Return [x, y] of the center of cell containing provided text 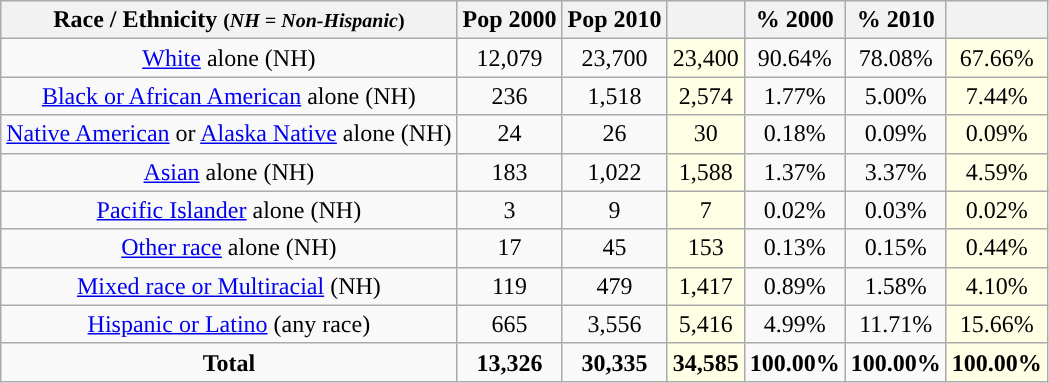
3,556 [614, 324]
White alone (NH) [229, 58]
23,700 [614, 58]
4.59% [996, 172]
0.44% [996, 248]
183 [510, 172]
Total [229, 362]
% 2000 [794, 20]
Mixed race or Multiracial (NH) [229, 286]
3 [510, 210]
Asian alone (NH) [229, 172]
4.10% [996, 286]
0.13% [794, 248]
1,518 [614, 96]
Pop 2000 [510, 20]
24 [510, 134]
Other race alone (NH) [229, 248]
15.66% [996, 324]
12,079 [510, 58]
Native American or Alaska Native alone (NH) [229, 134]
% 2010 [896, 20]
9 [614, 210]
2,574 [706, 96]
23,400 [706, 58]
119 [510, 286]
665 [510, 324]
Pacific Islander alone (NH) [229, 210]
0.89% [794, 286]
Race / Ethnicity (NH = Non-Hispanic) [229, 20]
5.00% [896, 96]
0.15% [896, 248]
78.08% [896, 58]
5,416 [706, 324]
1.77% [794, 96]
7.44% [996, 96]
0.18% [794, 134]
1,588 [706, 172]
0.03% [896, 210]
153 [706, 248]
Hispanic or Latino (any race) [229, 324]
Black or African American alone (NH) [229, 96]
13,326 [510, 362]
1,417 [706, 286]
67.66% [996, 58]
7 [706, 210]
30,335 [614, 362]
Pop 2010 [614, 20]
236 [510, 96]
17 [510, 248]
4.99% [794, 324]
26 [614, 134]
3.37% [896, 172]
34,585 [706, 362]
90.64% [794, 58]
1.37% [794, 172]
1.58% [896, 286]
30 [706, 134]
479 [614, 286]
45 [614, 248]
1,022 [614, 172]
11.71% [896, 324]
